Determine the [x, y] coordinate at the center of the cell enclosing the given text.  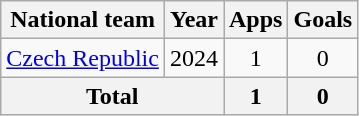
National team [83, 20]
Year [194, 20]
Total [112, 96]
Czech Republic [83, 58]
Goals [323, 20]
Apps [256, 20]
2024 [194, 58]
